Extract the (X, Y) coordinate from the center of the cell holding the provided text.  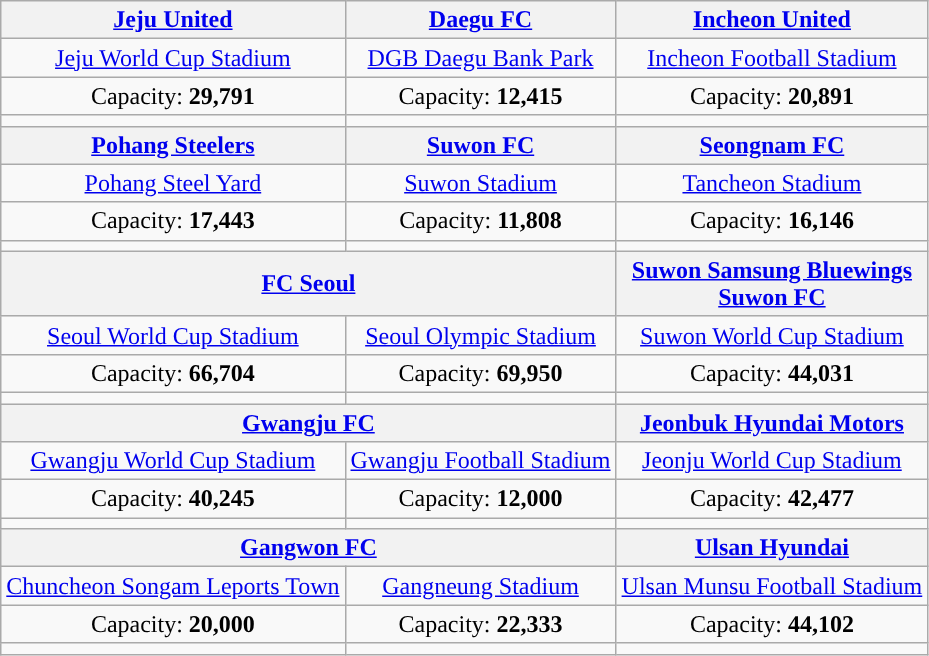
Capacity: 12,000 (480, 499)
Suwon World Cup Stadium (772, 335)
Capacity: 22,333 (480, 624)
Incheon Football Stadium (772, 58)
Capacity: 44,102 (772, 624)
Gangneung Stadium (480, 586)
Gwangju FC (308, 423)
Gwangju World Cup Stadium (173, 461)
Incheon United (772, 20)
Capacity: 69,950 (480, 373)
Ulsan Munsu Football Stadium (772, 586)
Suwon FC (480, 145)
Seongnam FC (772, 145)
Capacity: 20,891 (772, 96)
Capacity: 20,000 (173, 624)
Pohang Steel Yard (173, 183)
Capacity: 29,791 (173, 96)
Capacity: 66,704 (173, 373)
Suwon Samsung Bluewings Suwon FC (772, 284)
Daegu FC (480, 20)
Jeonbuk Hyundai Motors (772, 423)
FC Seoul (308, 284)
Capacity: 17,443 (173, 221)
Capacity: 40,245 (173, 499)
Gwangju Football Stadium (480, 461)
Chuncheon Songam Leports Town (173, 586)
Capacity: 42,477 (772, 499)
DGB Daegu Bank Park (480, 58)
Capacity: 12,415 (480, 96)
Capacity: 44,031 (772, 373)
Jeju World Cup Stadium (173, 58)
Capacity: 16,146 (772, 221)
Pohang Steelers (173, 145)
Jeonju World Cup Stadium (772, 461)
Tancheon Stadium (772, 183)
Suwon Stadium (480, 183)
Gangwon FC (308, 548)
Seoul Olympic Stadium (480, 335)
Seoul World Cup Stadium (173, 335)
Capacity: 11,808 (480, 221)
Jeju United (173, 20)
Ulsan Hyundai (772, 548)
